Find where the given text appears and provide that cell's center as (X, Y) coordinate. 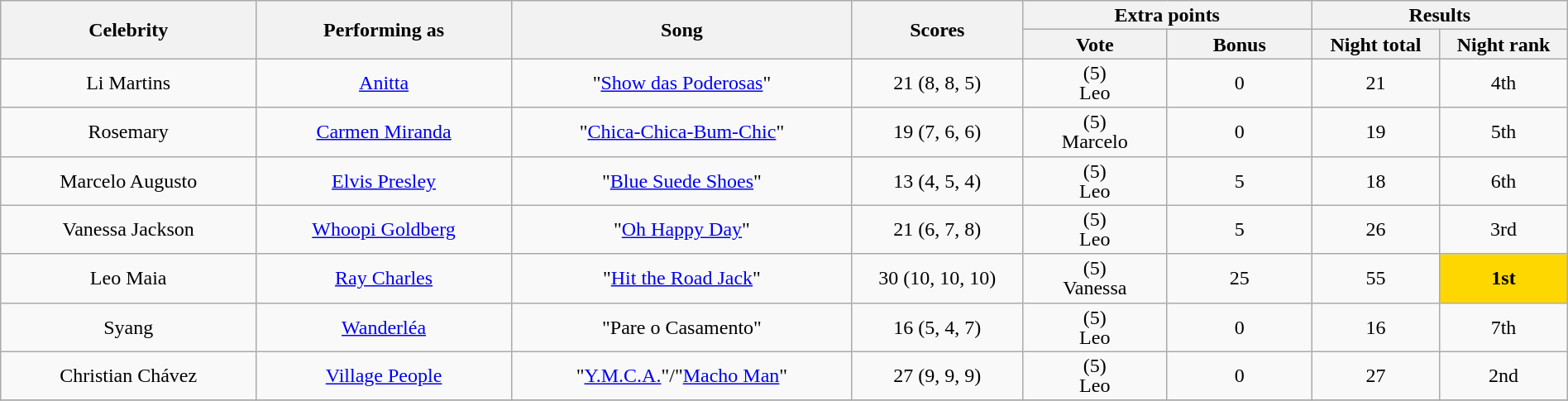
Vanessa Jackson (129, 230)
Carmen Miranda (384, 132)
Scores (937, 30)
Marcelo Augusto (129, 180)
Christian Chávez (129, 375)
3rd (1503, 230)
21 (1375, 83)
Celebrity (129, 30)
Li Martins (129, 83)
Performing as (384, 30)
"Y.M.C.A."/"Macho Man" (682, 375)
Whoopi Goldberg (384, 230)
5th (1503, 132)
(5)Vanessa (1095, 278)
27 (1375, 375)
26 (1375, 230)
Leo Maia (129, 278)
Village People (384, 375)
4th (1503, 83)
Elvis Presley (384, 180)
Syang (129, 327)
Bonus (1239, 45)
"Pare o Casamento" (682, 327)
(5)Marcelo (1095, 132)
6th (1503, 180)
Wanderléa (384, 327)
16 (5, 4, 7) (937, 327)
21 (6, 7, 8) (937, 230)
Extra points (1167, 15)
Night total (1375, 45)
"Chica-Chica-Bum-Chic" (682, 132)
"Hit the Road Jack" (682, 278)
Rosemary (129, 132)
Night rank (1503, 45)
25 (1239, 278)
21 (8, 8, 5) (937, 83)
"Oh Happy Day" (682, 230)
Vote (1095, 45)
7th (1503, 327)
30 (10, 10, 10) (937, 278)
Results (1439, 15)
19 (1375, 132)
19 (7, 6, 6) (937, 132)
18 (1375, 180)
55 (1375, 278)
1st (1503, 278)
16 (1375, 327)
"Blue Suede Shoes" (682, 180)
13 (4, 5, 4) (937, 180)
27 (9, 9, 9) (937, 375)
Anitta (384, 83)
2nd (1503, 375)
"Show das Poderosas" (682, 83)
Song (682, 30)
Ray Charles (384, 278)
